Pinpoint the cell where the given text exists, returning its [x, y] midpoint coordinate. 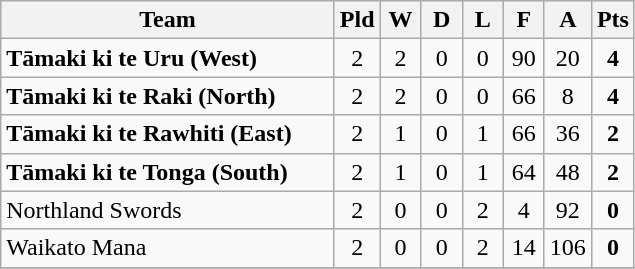
20 [568, 58]
90 [524, 58]
L [482, 20]
48 [568, 172]
Waikato Mana [168, 248]
14 [524, 248]
W [400, 20]
Pld [357, 20]
Tāmaki ki te Raki (North) [168, 96]
Tāmaki ki te Uru (West) [168, 58]
92 [568, 210]
Tāmaki ki te Tonga (South) [168, 172]
Tāmaki ki te Rawhiti (East) [168, 134]
A [568, 20]
D [442, 20]
Northland Swords [168, 210]
36 [568, 134]
F [524, 20]
Team [168, 20]
8 [568, 96]
106 [568, 248]
64 [524, 172]
Pts [612, 20]
